Search for the cell housing the specified text and yield its [X, Y] center coordinate. 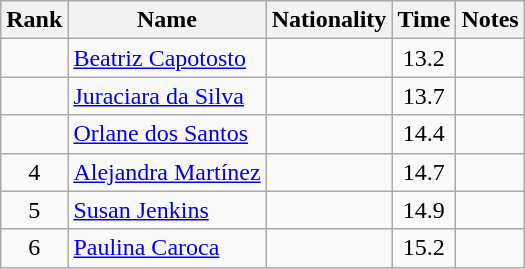
Notes [490, 20]
14.4 [424, 134]
Orlane dos Santos [167, 134]
Alejandra Martínez [167, 172]
Paulina Caroca [167, 248]
5 [34, 210]
15.2 [424, 248]
Beatriz Capotosto [167, 58]
Name [167, 20]
6 [34, 248]
13.7 [424, 96]
14.9 [424, 210]
14.7 [424, 172]
Susan Jenkins [167, 210]
Rank [34, 20]
Time [424, 20]
4 [34, 172]
13.2 [424, 58]
Juraciara da Silva [167, 96]
Nationality [329, 20]
